Locate the cell with the specified text and output its (x, y) center coordinate. 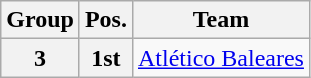
1st (106, 58)
Team (220, 20)
3 (40, 58)
Pos. (106, 20)
Atlético Baleares (220, 58)
Group (40, 20)
